For the text-containing cell, return its midpoint in (x, y) coordinate format. 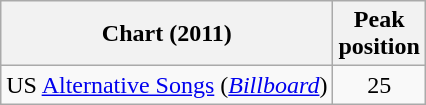
25 (379, 85)
Peakposition (379, 34)
Chart (2011) (167, 34)
US Alternative Songs (Billboard) (167, 85)
